Identify which cell holds the provided text, then report its [x, y] central coordinate. 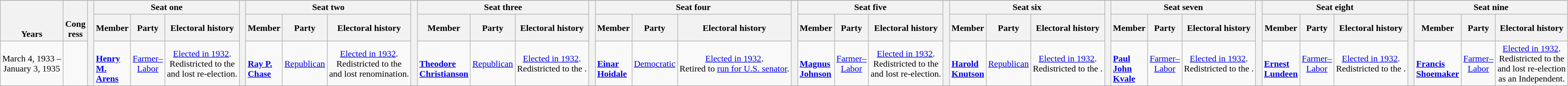
Seat five [870, 7]
Paul John Kvale [1129, 63]
Democratic [655, 63]
Seat seven [1183, 7]
Ernest Lundeen [1281, 63]
Years [32, 21]
Seat nine [1491, 7]
March 4, 1933 – January 3, 1935 [32, 63]
Francis Shoemaker [1438, 63]
Seat three [504, 7]
Einar Hoidale [613, 63]
Seat two [329, 7]
Congress [75, 21]
Harold Knutson [968, 63]
Ray P. Chase [264, 63]
Seat eight [1335, 7]
Seat six [1027, 7]
Seat four [693, 7]
Henry M. Arens [112, 63]
Elected in 1932.Redistricted to the and lost re-election as an Independent. [1531, 63]
Magnus Johnson [816, 63]
Theodore Christianson [444, 63]
Elected in 1932.Retired to run for U.S. senator. [734, 63]
Elected in 1932.Redistricted to the and lost renomination. [369, 63]
Seat one [166, 7]
